Search for the cell housing the specified text and yield its [x, y] center coordinate. 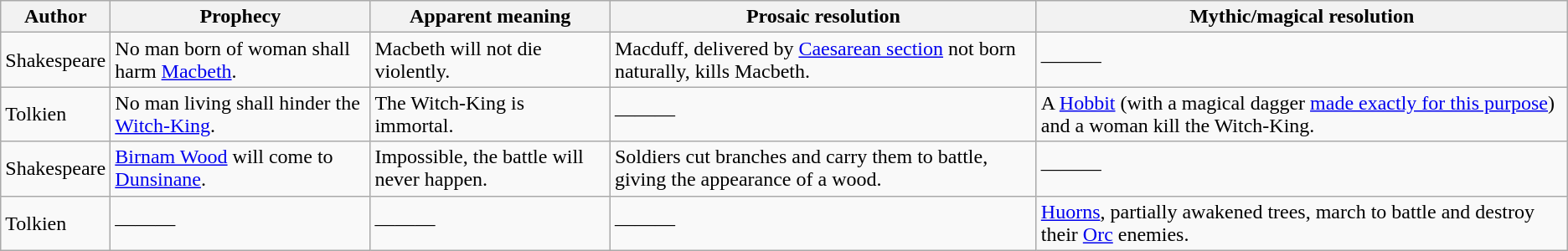
Prophecy [240, 17]
Author [55, 17]
Impossible, the battle will never happen. [490, 169]
Macduff, delivered by Caesarean section not born naturally, kills Macbeth. [823, 60]
Soldiers cut branches and carry them to battle, giving the appearance of a wood. [823, 169]
No man living shall hinder the Witch-King. [240, 114]
No man born of woman shall harm Macbeth. [240, 60]
Macbeth will not die violently. [490, 60]
Birnam Wood will come to Dunsinane. [240, 169]
Huorns, partially awakened trees, march to battle and destroy their Orc enemies. [1302, 223]
Mythic/magical resolution [1302, 17]
Apparent meaning [490, 17]
Prosaic resolution [823, 17]
The Witch-King is immortal. [490, 114]
A Hobbit (with a magical dagger made exactly for this purpose) and a woman kill the Witch-King. [1302, 114]
